Detect which cell encompasses the target text, then output its (x, y) center coordinate. 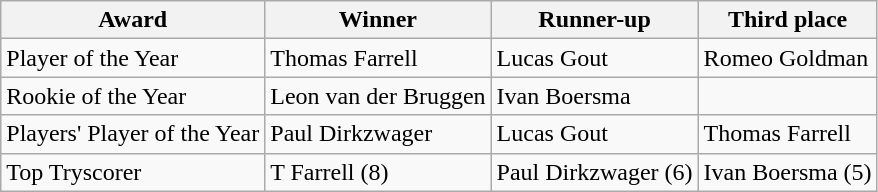
T Farrell (8) (378, 172)
Player of the Year (133, 58)
Rookie of the Year (133, 96)
Runner-up (594, 20)
Ivan Boersma (5) (788, 172)
Paul Dirkzwager (378, 134)
Ivan Boersma (594, 96)
Top Tryscorer (133, 172)
Leon van der Bruggen (378, 96)
Third place (788, 20)
Romeo Goldman (788, 58)
Winner (378, 20)
Paul Dirkzwager (6) (594, 172)
Award (133, 20)
Players' Player of the Year (133, 134)
